From the cell containing the given text, extract its center point as [X, Y] coordinate. 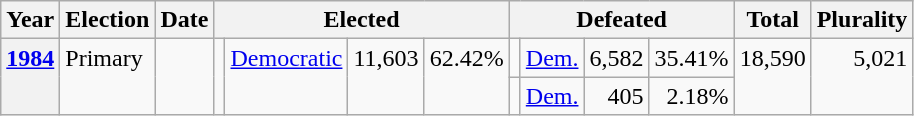
62.42% [466, 77]
11,603 [386, 77]
405 [616, 96]
6,582 [616, 58]
Plurality [862, 20]
2.18% [692, 96]
18,590 [772, 77]
Year [30, 20]
35.41% [692, 58]
1984 [30, 77]
Defeated [622, 20]
Elected [362, 20]
Election [108, 20]
Total [772, 20]
Primary [108, 77]
Democratic [286, 77]
Date [184, 20]
5,021 [862, 77]
